Pinpoint the cell where the given text exists, returning its (X, Y) midpoint coordinate. 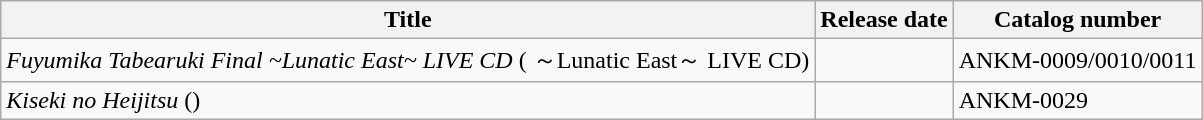
Release date (884, 20)
Kiseki no Heijitsu () (408, 100)
ANKM-0029 (1078, 100)
Fuyumika Tabearuki Final ~Lunatic East~ LIVE CD ( ～Lunatic East～ LIVE CD) (408, 60)
Catalog number (1078, 20)
Title (408, 20)
ANKM-0009/0010/0011 (1078, 60)
